Output the (x, y) coordinate of the center of the cell containing the given text.  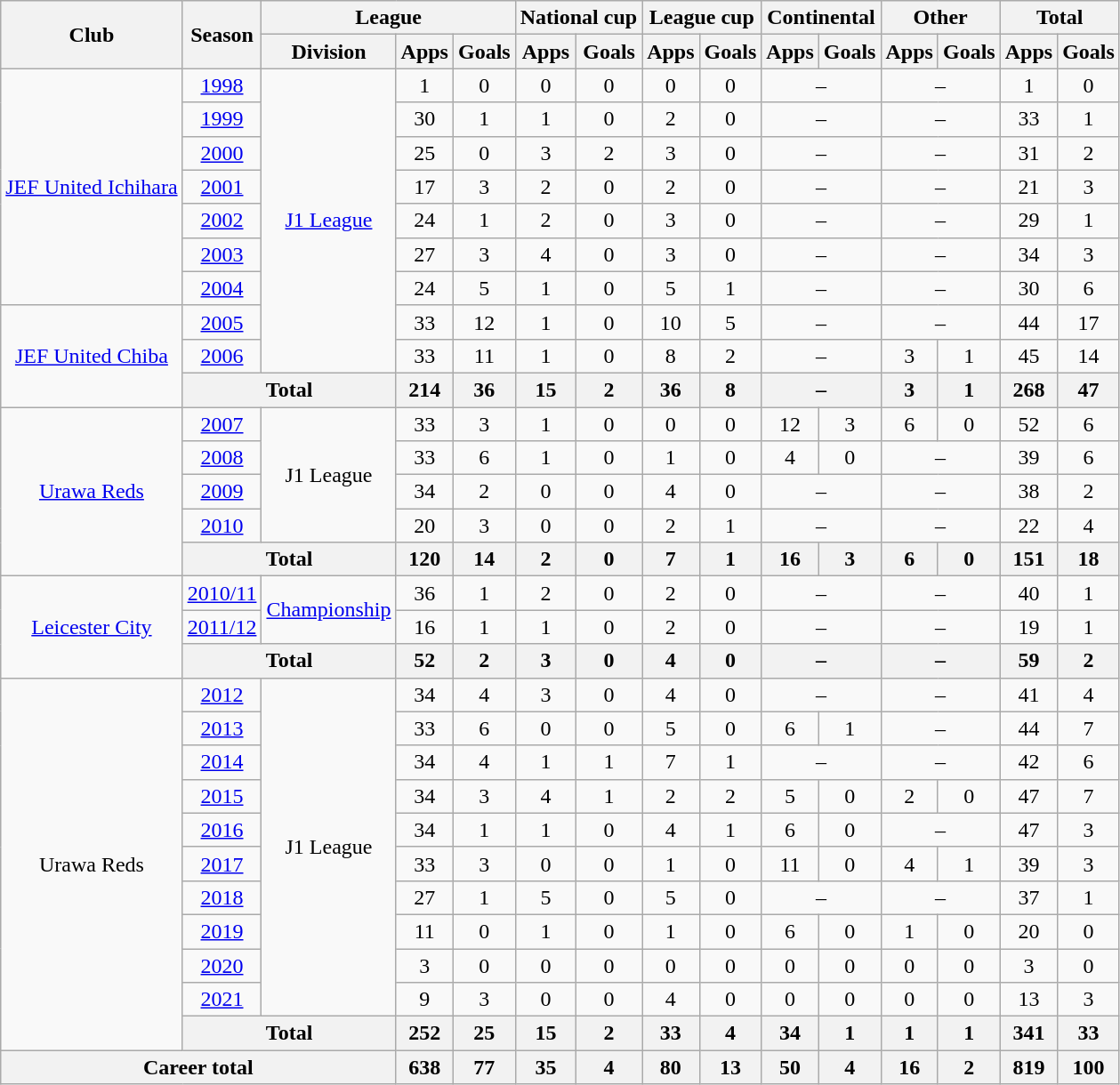
45 (1028, 356)
2000 (222, 153)
2014 (222, 762)
29 (1028, 221)
Championship (329, 610)
38 (1028, 492)
18 (1089, 559)
2009 (222, 492)
Club (92, 35)
2021 (222, 1000)
10 (671, 322)
252 (424, 1033)
2016 (222, 830)
2006 (222, 356)
League (388, 18)
2011/12 (222, 627)
9 (424, 1000)
77 (484, 1067)
2003 (222, 254)
31 (1028, 153)
National cup (578, 18)
2012 (222, 695)
21 (1028, 187)
819 (1028, 1067)
2001 (222, 187)
Division (329, 52)
2010/11 (222, 593)
JEF United Ichihara (92, 187)
42 (1028, 762)
2007 (222, 424)
2010 (222, 526)
2004 (222, 288)
2018 (222, 897)
2015 (222, 796)
80 (671, 1067)
League cup (702, 18)
638 (424, 1067)
2008 (222, 458)
2017 (222, 864)
1999 (222, 119)
35 (545, 1067)
Other (940, 18)
268 (1028, 390)
2019 (222, 931)
341 (1028, 1033)
37 (1028, 897)
Leicester City (92, 627)
19 (1028, 627)
214 (424, 390)
2002 (222, 221)
50 (790, 1067)
41 (1028, 695)
120 (424, 559)
2005 (222, 322)
2013 (222, 728)
Career total (198, 1067)
100 (1089, 1067)
JEF United Chiba (92, 356)
40 (1028, 593)
59 (1028, 661)
1998 (222, 85)
Season (222, 35)
Continental (821, 18)
22 (1028, 526)
151 (1028, 559)
2020 (222, 965)
